Output the (X, Y) coordinate of the center of the cell containing the given text.  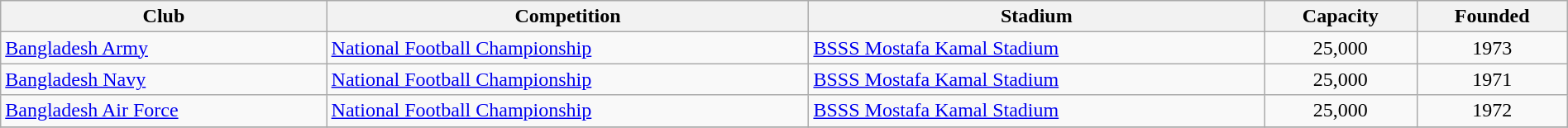
Bangladesh Army (164, 48)
Bangladesh Navy (164, 79)
Club (164, 17)
1973 (1492, 48)
1971 (1492, 79)
Competition (567, 17)
Stadium (1037, 17)
1972 (1492, 111)
Founded (1492, 17)
Bangladesh Air Force (164, 111)
Capacity (1341, 17)
